Detect which cell encompasses the target text, then output its (x, y) center coordinate. 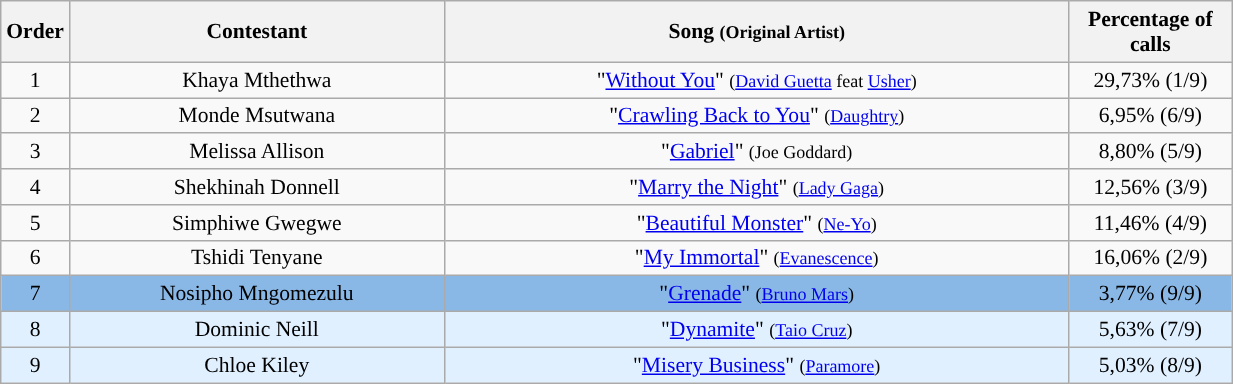
"My Immortal" (Evanescence) (756, 258)
3,77% (9/9) (1150, 294)
Nosipho Mngomezulu (256, 294)
Melissa Allison (256, 152)
6,95% (6/9) (1150, 116)
"Misery Business" (Paramore) (756, 365)
4 (36, 187)
11,46% (4/9) (1150, 223)
Dominic Neill (256, 330)
1 (36, 80)
29,73% (1/9) (1150, 80)
Contestant (256, 32)
8 (36, 330)
Song (Original Artist) (756, 32)
12,56% (3/9) (1150, 187)
Tshidi Tenyane (256, 258)
"Marry the Night" (Lady Gaga) (756, 187)
5 (36, 223)
5,63% (7/9) (1150, 330)
7 (36, 294)
2 (36, 116)
Monde Msutwana (256, 116)
3 (36, 152)
Order (36, 32)
"Dynamite" (Taio Cruz) (756, 330)
9 (36, 365)
16,06% (2/9) (1150, 258)
"Crawling Back to You" (Daughtry) (756, 116)
"Gabriel" (Joe Goddard) (756, 152)
"Without You" (David Guetta feat Usher) (756, 80)
"Grenade" (Bruno Mars) (756, 294)
Simphiwe Gwegwe (256, 223)
Shekhinah Donnell (256, 187)
Percentage of calls (1150, 32)
Chloe Kiley (256, 365)
8,80% (5/9) (1150, 152)
6 (36, 258)
"Beautiful Monster" (Ne-Yo) (756, 223)
5,03% (8/9) (1150, 365)
Khaya Mthethwa (256, 80)
